Return the [x, y] coordinate for the center point of the cell that contains the specified text.  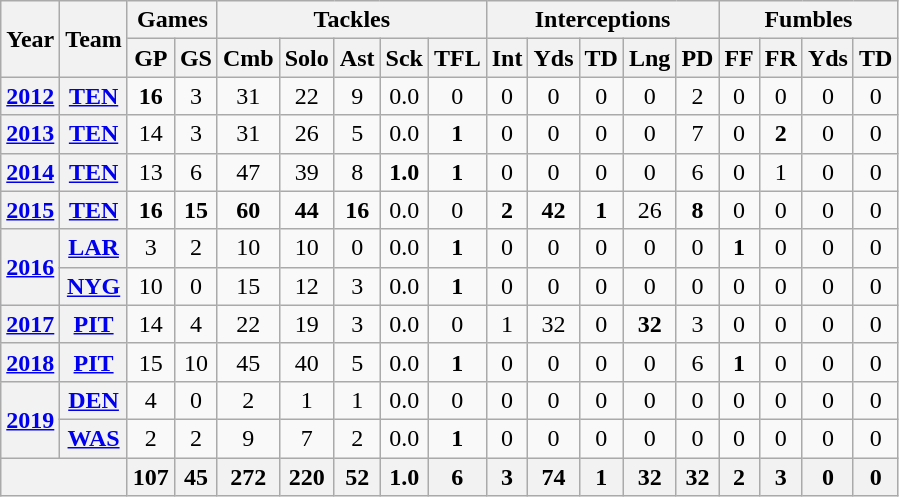
44 [306, 210]
FR [780, 58]
Games [172, 20]
Year [30, 39]
40 [306, 362]
2012 [30, 96]
272 [248, 477]
2016 [30, 267]
74 [554, 477]
Team [94, 39]
220 [306, 477]
DEN [94, 400]
Int [507, 58]
52 [357, 477]
GS [196, 58]
WAS [94, 438]
2015 [30, 210]
Tackles [352, 20]
60 [248, 210]
2018 [30, 362]
LAR [94, 248]
Interceptions [602, 20]
13 [150, 172]
12 [306, 286]
39 [306, 172]
107 [150, 477]
FF [739, 58]
Fumbles [808, 20]
Sck [404, 58]
TFL [457, 58]
2019 [30, 419]
Ast [357, 58]
2017 [30, 324]
42 [554, 210]
Cmb [248, 58]
NYG [94, 286]
Solo [306, 58]
19 [306, 324]
2014 [30, 172]
PD [698, 58]
2013 [30, 134]
47 [248, 172]
GP [150, 58]
Lng [649, 58]
